Capture the cell that displays the provided text and extract its [X, Y] central coordinate. 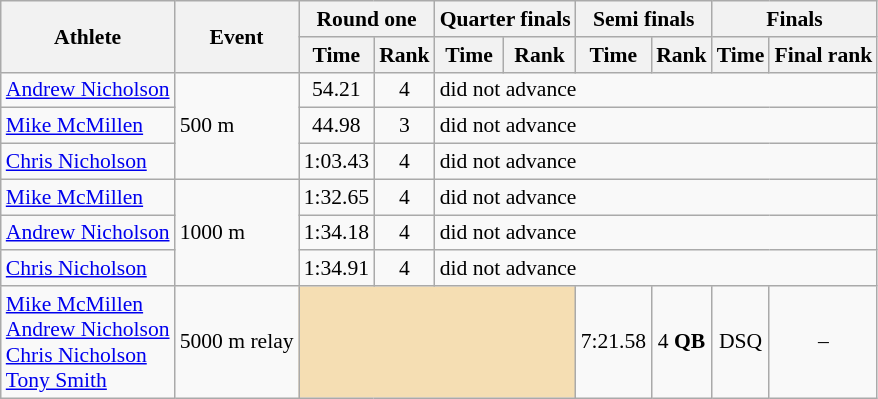
Semi finals [644, 19]
Mike McMillenAndrew NicholsonChris NicholsonTony Smith [88, 342]
54.21 [336, 90]
1:03.43 [336, 162]
Round one [367, 19]
4 QB [682, 342]
1:34.91 [336, 269]
DSQ [741, 342]
3 [404, 126]
1:32.65 [336, 197]
5000 m relay [237, 342]
500 m [237, 126]
Finals [795, 19]
44.98 [336, 126]
1:34.18 [336, 233]
Final rank [823, 55]
Athlete [88, 36]
Event [237, 36]
Quarter finals [506, 19]
1000 m [237, 232]
– [823, 342]
7:21.58 [614, 342]
